Scan for the cell matching the given text and deliver its (X, Y) coordinate at center. 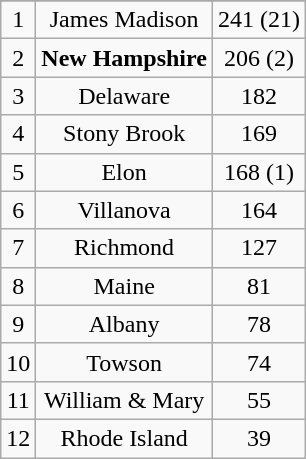
127 (258, 248)
81 (258, 286)
Richmond (124, 248)
164 (258, 210)
11 (18, 400)
78 (258, 324)
39 (258, 438)
169 (258, 134)
168 (1) (258, 172)
Elon (124, 172)
Delaware (124, 96)
3 (18, 96)
8 (18, 286)
Albany (124, 324)
9 (18, 324)
206 (2) (258, 58)
4 (18, 134)
Villanova (124, 210)
182 (258, 96)
Maine (124, 286)
New Hampshire (124, 58)
12 (18, 438)
Stony Brook (124, 134)
Rhode Island (124, 438)
6 (18, 210)
74 (258, 362)
Towson (124, 362)
5 (18, 172)
1 (18, 20)
55 (258, 400)
10 (18, 362)
241 (21) (258, 20)
2 (18, 58)
7 (18, 248)
William & Mary (124, 400)
James Madison (124, 20)
